For the text-containing cell, return its midpoint in [x, y] coordinate format. 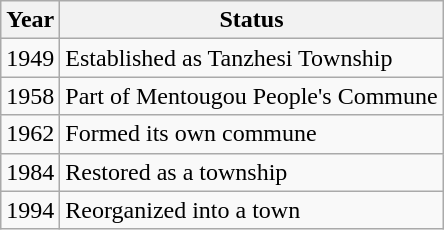
Year [30, 20]
Status [252, 20]
1958 [30, 96]
1994 [30, 210]
Reorganized into a town [252, 210]
1949 [30, 58]
Formed its own commune [252, 134]
Restored as a township [252, 172]
1962 [30, 134]
Part of Mentougou People's Commune [252, 96]
Established as Tanzhesi Township [252, 58]
1984 [30, 172]
